Locate the cell with the specified text and output its [x, y] center coordinate. 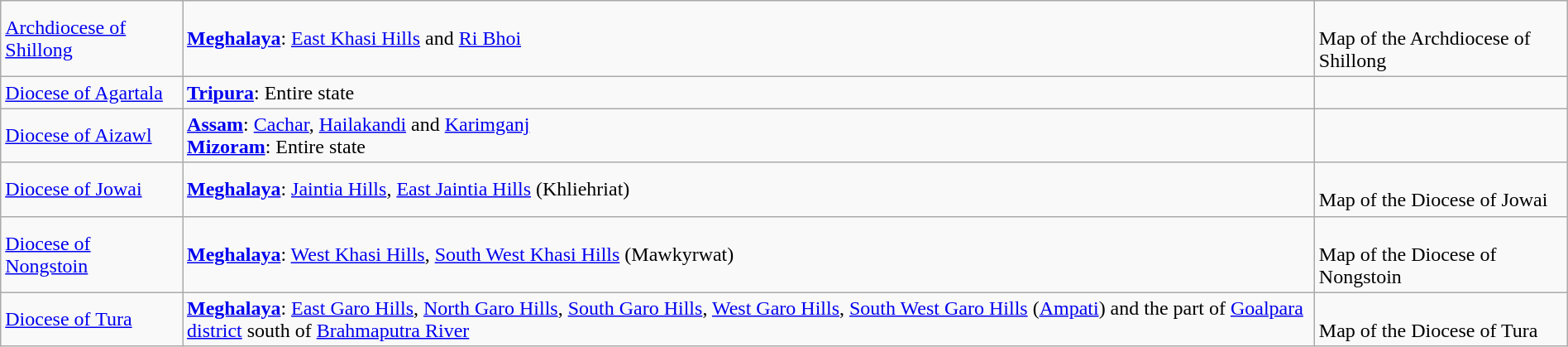
Diocese of Agartala [92, 93]
Diocese of Nongstoin [92, 254]
Meghalaya: West Khasi Hills, South West Khasi Hills (Mawkyrwat) [749, 254]
Assam: Cachar, Hailakandi and KarimganjMizoram: Entire state [749, 136]
Diocese of Aizawl [92, 136]
Map of the Archdiocese of Shillong [1441, 39]
Tripura: Entire state [749, 93]
Diocese of Tura [92, 320]
Diocese of Jowai [92, 189]
Map of the Diocese of Jowai [1441, 189]
Meghalaya: East Khasi Hills and Ri Bhoi [749, 39]
Meghalaya: Jaintia Hills, East Jaintia Hills (Khliehriat) [749, 189]
Archdiocese of Shillong [92, 39]
Map of the Diocese of Tura [1441, 320]
Map of the Diocese of Nongstoin [1441, 254]
